Provide the [x, y] coordinate of the cell's center where the given text is located.  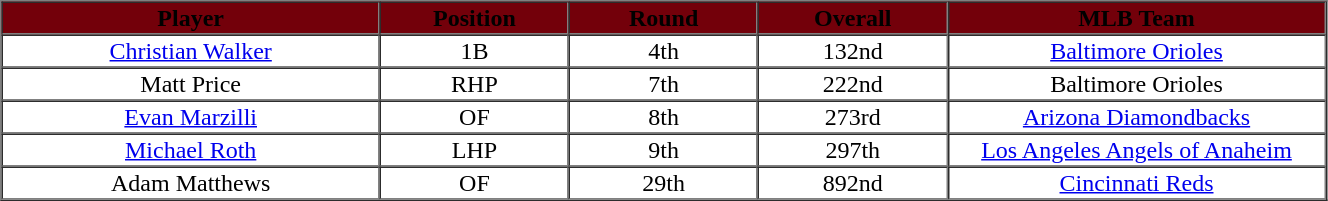
MLB Team [1136, 18]
8th [664, 116]
Christian Walker [191, 50]
29th [664, 182]
Cincinnati Reds [1136, 182]
222nd [852, 84]
273rd [852, 116]
Michael Roth [191, 150]
892nd [852, 182]
1B [474, 50]
297th [852, 150]
Round [664, 18]
Player [191, 18]
Overall [852, 18]
RHP [474, 84]
Position [474, 18]
7th [664, 84]
Adam Matthews [191, 182]
132nd [852, 50]
Evan Marzilli [191, 116]
LHP [474, 150]
9th [664, 150]
4th [664, 50]
Matt Price [191, 84]
Arizona Diamondbacks [1136, 116]
Los Angeles Angels of Anaheim [1136, 150]
